Pinpoint the cell where the given text exists, returning its [X, Y] midpoint coordinate. 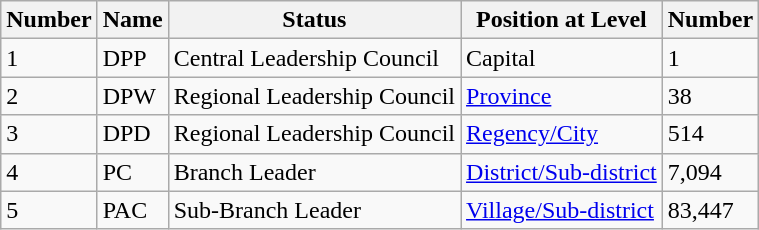
Province [562, 96]
Position at Level [562, 20]
DPW [132, 96]
5 [49, 210]
DPD [132, 134]
514 [710, 134]
3 [49, 134]
Sub-Branch Leader [314, 210]
Regency/City [562, 134]
Village/Sub-district [562, 210]
Branch Leader [314, 172]
Status [314, 20]
38 [710, 96]
7,094 [710, 172]
PC [132, 172]
PAC [132, 210]
Central Leadership Council [314, 58]
District/Sub-district [562, 172]
Capital [562, 58]
83,447 [710, 210]
Name [132, 20]
4 [49, 172]
2 [49, 96]
DPP [132, 58]
